Determine the [x, y] coordinate at the center of the cell enclosing the given text.  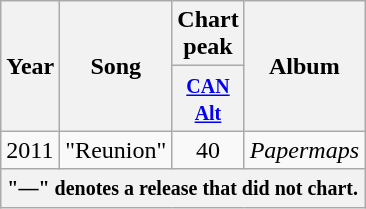
2011 [30, 150]
Papermaps [304, 150]
"Reunion" [116, 150]
CANAlt [208, 98]
40 [208, 150]
Album [304, 66]
Year [30, 66]
Chart peak [208, 34]
Song [116, 66]
"—" denotes a release that did not chart. [183, 188]
